Extract the [X, Y] coordinate from the center of the cell holding the provided text.  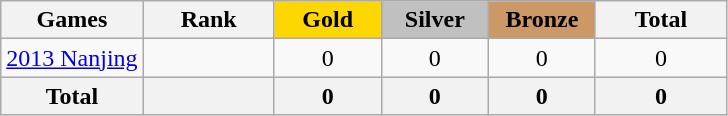
Bronze [542, 20]
2013 Nanjing [72, 58]
Gold [328, 20]
Silver [434, 20]
Games [72, 20]
Rank [208, 20]
